From the cell containing the given text, extract its center point as [X, Y] coordinate. 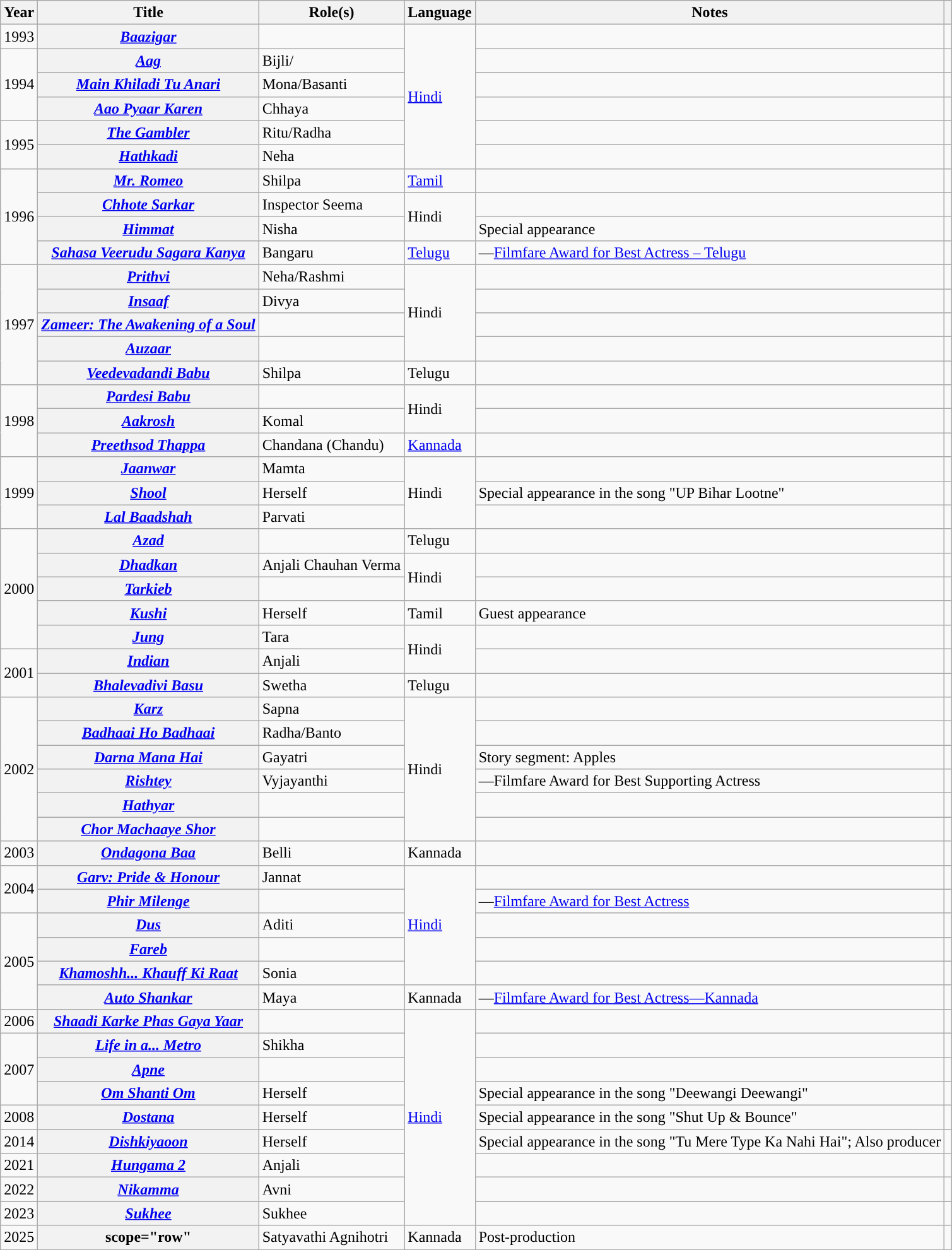
Hathkadi [148, 156]
Jung [148, 637]
2005 [19, 961]
Auzaar [148, 349]
Sonia [332, 973]
Badhaai Ho Badhaai [148, 733]
1999 [19, 493]
Nikamma [148, 1189]
Baazigar [148, 37]
2003 [19, 853]
Rishtey [148, 781]
2004 [19, 889]
Veedevadandi Babu [148, 373]
Special appearance in the song "UP Bihar Lootne" [709, 493]
Jaanwar [148, 469]
Shool [148, 493]
Chor Machaaye Shor [148, 829]
—Filmfare Award for Best Actress [709, 901]
Jannat [332, 877]
Avni [332, 1189]
Sapna [332, 709]
Story segment: Apples [709, 757]
Karz [148, 709]
Prithvi [148, 276]
Year [19, 13]
Tara [332, 637]
1997 [19, 324]
Bangaru [332, 252]
Life in a... Metro [148, 1045]
2021 [19, 1165]
Nisha [332, 228]
Dus [148, 925]
2025 [19, 1237]
1996 [19, 216]
Vyjayanthi [332, 781]
Sahasa Veerudu Sagara Kanya [148, 252]
2023 [19, 1213]
—Filmfare Award for Best Supporting Actress [709, 781]
Azad [148, 541]
Bijli/ [332, 61]
Post-production [709, 1237]
—Filmfare Award for Best Actress – Telugu [709, 252]
Satyavathi Agnihotri [332, 1237]
Special appearance [709, 228]
Shaadi Karke Phas Gaya Yaar [148, 1021]
Gayatri [332, 757]
Belli [332, 853]
Dhadkan [148, 565]
Inspector Seema [332, 204]
Aag [148, 61]
Preethsod Thappa [148, 445]
1995 [19, 144]
Dostana [148, 1117]
Guest appearance [709, 613]
Lal Baadshah [148, 517]
2002 [19, 769]
2001 [19, 673]
Hathyar [148, 805]
Radha/Banto [332, 733]
Special appearance in the song "Tu Mere Type Ka Nahi Hai"; Also producer [709, 1141]
Komal [332, 421]
2006 [19, 1021]
Main Khiladi Tu Anari [148, 85]
Kushi [148, 613]
Hungama 2 [148, 1165]
Om Shanti Om [148, 1094]
Aao Pyaar Karen [148, 109]
Himmat [148, 228]
1994 [19, 85]
2008 [19, 1117]
Aditi [332, 925]
1998 [19, 421]
Notes [709, 13]
2022 [19, 1189]
2007 [19, 1069]
Apne [148, 1070]
—Filmfare Award for Best Actress—Kannada [709, 997]
Special appearance in the song "Shut Up & Bounce" [709, 1117]
Language [440, 13]
Chhaya [332, 109]
Phir Milenge [148, 901]
Parvati [332, 517]
Darna Mana Hai [148, 757]
1993 [19, 37]
Khamoshh... Khauff Ki Raat [148, 973]
Chhote Sarkar [148, 204]
Special appearance in the song "Deewangi Deewangi" [709, 1094]
Ondagona Baa [148, 853]
Swetha [332, 685]
Neha/Rashmi [332, 276]
Pardesi Babu [148, 397]
Mamta [332, 469]
Maya [332, 997]
Anjali Chauhan Verma [332, 565]
Divya [332, 301]
Mona/Basanti [332, 85]
Dishkiyaoon [148, 1141]
Fareb [148, 949]
Mr. Romeo [148, 180]
Tarkieb [148, 589]
Role(s) [332, 13]
2014 [19, 1141]
Ritu/Radha [332, 133]
scope="row" [148, 1237]
Indian [148, 661]
Neha [332, 156]
Bhalevadivi Basu [148, 685]
2000 [19, 589]
Chandana (Chandu) [332, 445]
Shikha [332, 1045]
The Gambler [148, 133]
Zameer: The Awakening of a Soul [148, 325]
Garv: Pride & Honour [148, 877]
Title [148, 13]
Aakrosh [148, 421]
Insaaf [148, 301]
Auto Shankar [148, 997]
